Output the [x, y] coordinate of the center of the cell containing the given text.  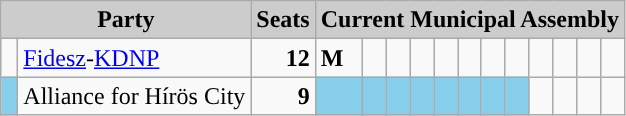
Party [126, 20]
Seats [283, 20]
9 [283, 96]
Alliance for Hírös City [134, 96]
12 [283, 58]
Current Municipal Assembly [470, 20]
Fidesz-KDNP [134, 58]
M [338, 58]
